Pinpoint the cell where the given text exists, returning its (X, Y) midpoint coordinate. 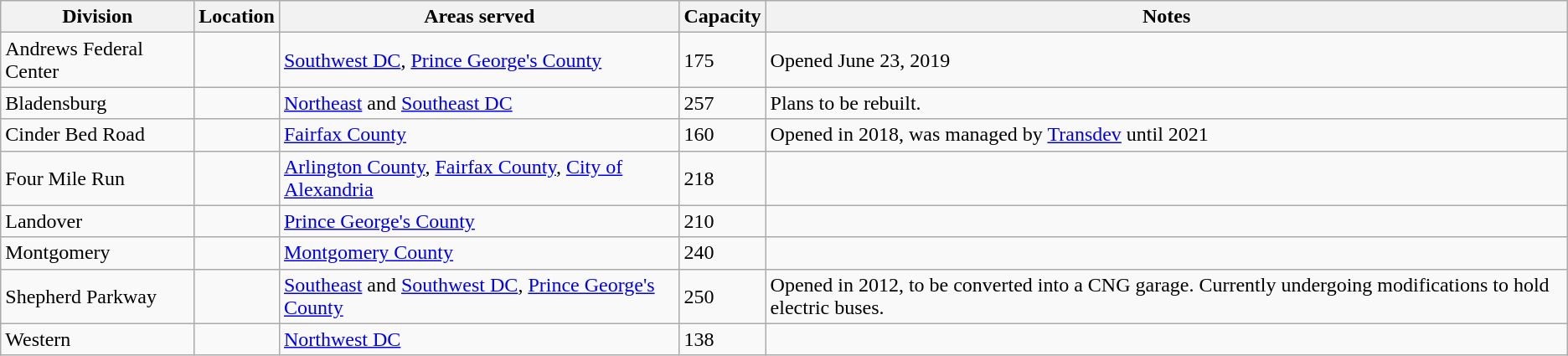
138 (722, 339)
Cinder Bed Road (97, 135)
Bladensburg (97, 103)
Northwest DC (479, 339)
Opened in 2018, was managed by Transdev until 2021 (1166, 135)
Landover (97, 221)
Montgomery (97, 253)
Location (237, 17)
Northeast and Southeast DC (479, 103)
Opened in 2012, to be converted into a CNG garage. Currently undergoing modifications to hold electric buses. (1166, 297)
Fairfax County (479, 135)
210 (722, 221)
Capacity (722, 17)
250 (722, 297)
Shepherd Parkway (97, 297)
175 (722, 60)
Four Mile Run (97, 178)
Southeast and Southwest DC, Prince George's County (479, 297)
Arlington County, Fairfax County, City of Alexandria (479, 178)
Western (97, 339)
240 (722, 253)
257 (722, 103)
Plans to be rebuilt. (1166, 103)
Montgomery County (479, 253)
Southwest DC, Prince George's County (479, 60)
160 (722, 135)
Andrews Federal Center (97, 60)
218 (722, 178)
Prince George's County (479, 221)
Division (97, 17)
Opened June 23, 2019 (1166, 60)
Notes (1166, 17)
Areas served (479, 17)
